Provide the (X, Y) coordinate of the cell's center where the given text is located.  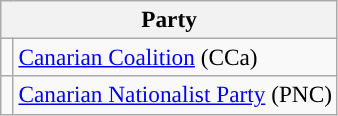
Canarian Nationalist Party (PNC) (175, 95)
Canarian Coalition (CCa) (175, 57)
Party (170, 19)
